Scan for the cell matching the given text and deliver its [x, y] coordinate at center. 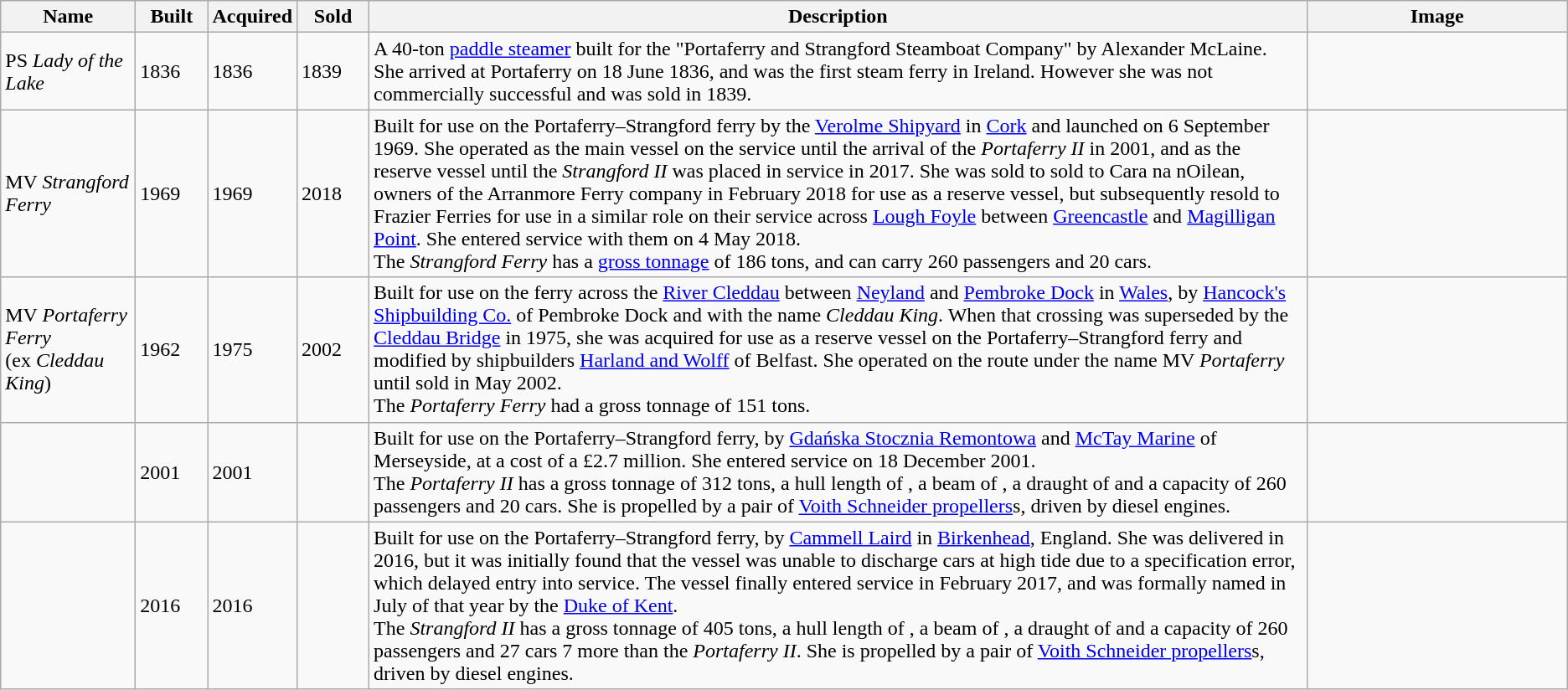
Image [1437, 17]
PS Lady of the Lake [69, 71]
Acquired [253, 17]
Description [838, 17]
1975 [253, 350]
1962 [172, 350]
Sold [333, 17]
2002 [333, 350]
1839 [333, 71]
MV Portaferry Ferry(ex Cleddau King) [69, 350]
2018 [333, 193]
Built [172, 17]
Name [69, 17]
MV Strangford Ferry [69, 193]
